For the text-containing cell, return its midpoint in [X, Y] coordinate format. 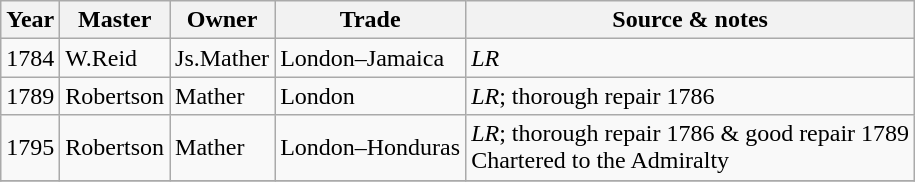
LR; thorough repair 1786 [690, 96]
Trade [370, 20]
Year [30, 20]
1795 [30, 148]
1784 [30, 58]
London [370, 96]
London–Jamaica [370, 58]
London–Honduras [370, 148]
W.Reid [115, 58]
LR [690, 58]
Source & notes [690, 20]
Js.Mather [222, 58]
Owner [222, 20]
1789 [30, 96]
Master [115, 20]
LR; thorough repair 1786 & good repair 1789 Chartered to the Admiralty [690, 148]
